Capture the cell that displays the provided text and extract its (X, Y) central coordinate. 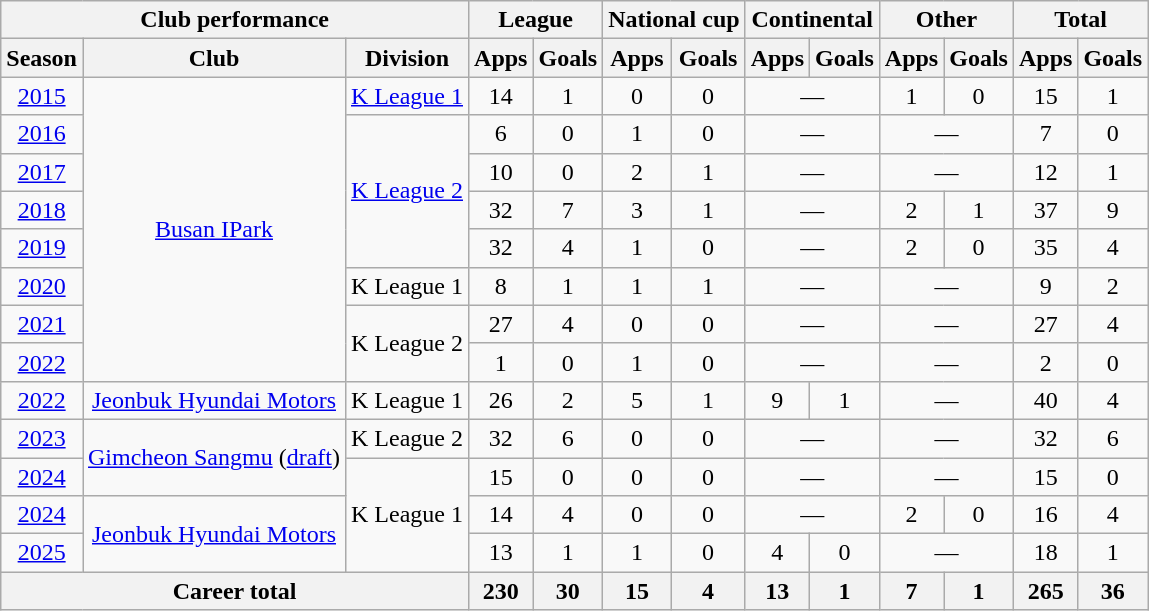
Club performance (235, 20)
2023 (42, 438)
Division (406, 58)
2020 (42, 286)
2025 (42, 553)
40 (1045, 400)
30 (568, 591)
Busan IPark (214, 229)
2019 (42, 248)
35 (1045, 248)
Other (946, 20)
16 (1045, 515)
8 (501, 286)
18 (1045, 553)
Season (42, 58)
10 (501, 172)
26 (501, 400)
2017 (42, 172)
37 (1045, 210)
2021 (42, 324)
3 (637, 210)
36 (1113, 591)
National cup (674, 20)
2018 (42, 210)
230 (501, 591)
Continental (812, 20)
12 (1045, 172)
2015 (42, 96)
League (536, 20)
265 (1045, 591)
2016 (42, 134)
Gimcheon Sangmu (draft) (214, 457)
5 (637, 400)
Club (214, 58)
Career total (235, 591)
Total (1080, 20)
